For the text-containing cell, return its midpoint in [x, y] coordinate format. 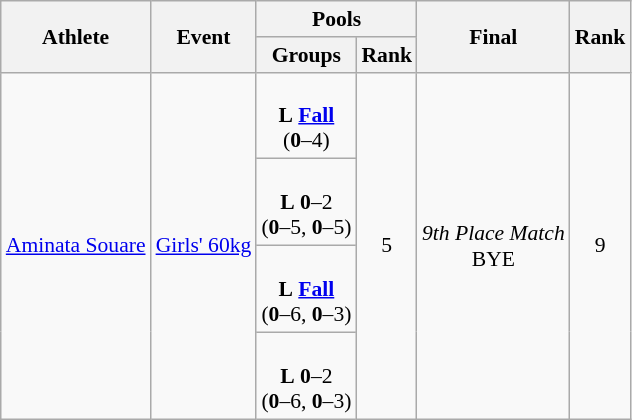
5 [386, 245]
Athlete [76, 36]
L 0–2(0–5, 0–5) [306, 202]
Final [494, 36]
9th Place MatchBYE [494, 245]
Aminata Souare [76, 245]
Event [204, 36]
9 [600, 245]
L Fall(0–6, 0–3) [306, 290]
L Fall(0–4) [306, 116]
L 0–2(0–6, 0–3) [306, 376]
Girls' 60kg [204, 245]
Pools [336, 19]
Groups [306, 55]
